Capture the cell that displays the provided text and extract its [X, Y] central coordinate. 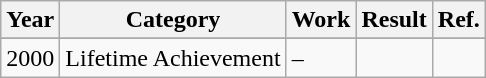
Year [30, 20]
Ref. [458, 20]
Work [321, 20]
Category [173, 20]
2000 [30, 58]
Result [394, 20]
Lifetime Achievement [173, 58]
– [321, 58]
